Scan for the cell matching the given text and deliver its [X, Y] coordinate at center. 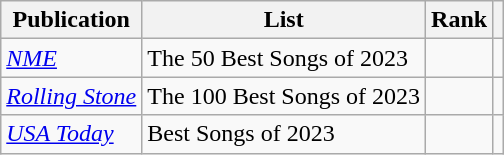
Publication [72, 20]
USA Today [72, 134]
Rolling Stone [72, 96]
List [284, 20]
Rank [460, 20]
Best Songs of 2023 [284, 134]
NME [72, 58]
The 50 Best Songs of 2023 [284, 58]
The 100 Best Songs of 2023 [284, 96]
